Determine the (X, Y) coordinate at the center of the cell enclosing the given text.  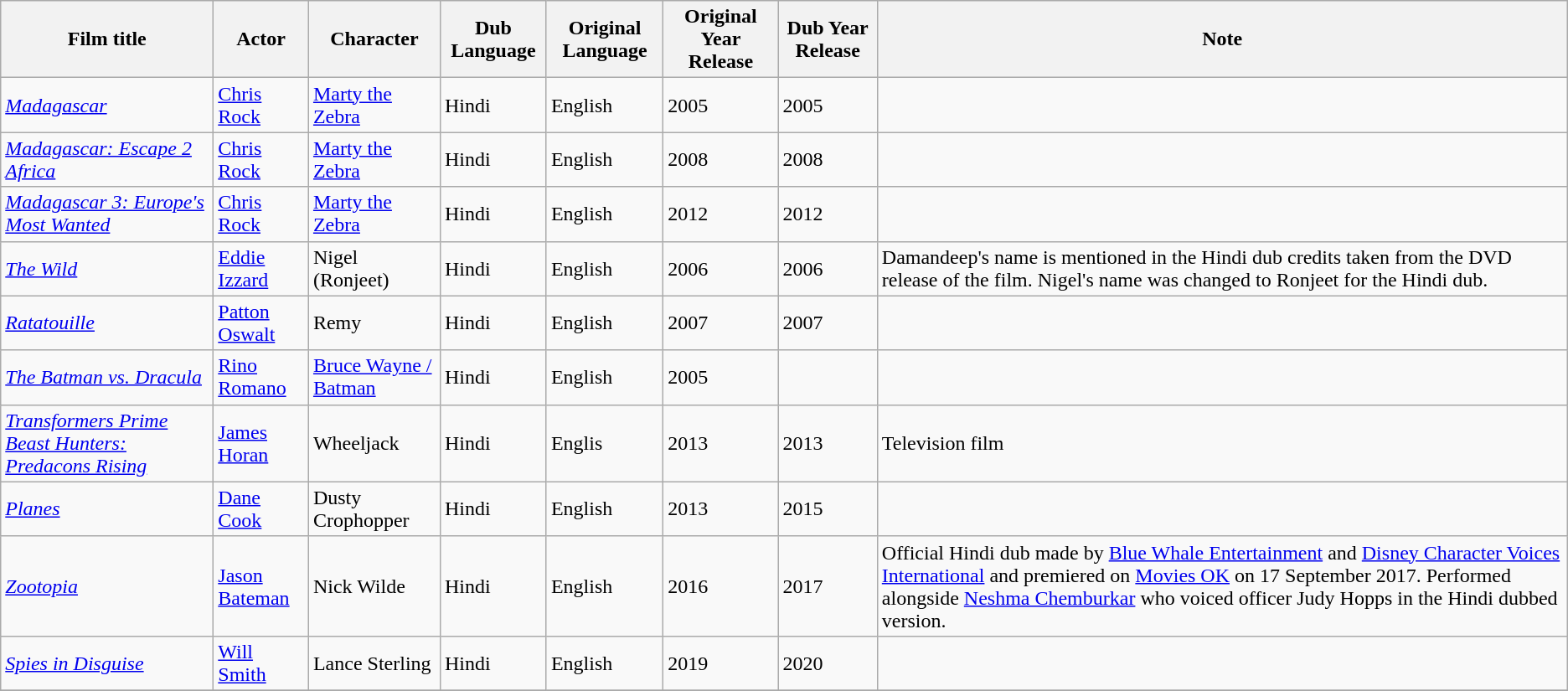
Dub Language (493, 39)
Original Language (605, 39)
Television film (1222, 443)
Zootopia (107, 586)
Will Smith (261, 663)
2019 (720, 663)
2015 (828, 509)
Englis (605, 443)
Bruce Wayne / Batman (374, 377)
Wheeljack (374, 443)
Lance Sterling (374, 663)
The Batman vs. Dracula (107, 377)
Character (374, 39)
Transformers Prime Beast Hunters: Predacons Rising (107, 443)
Dane Cook (261, 509)
Spies in Disguise (107, 663)
James Horan (261, 443)
Original Year Release (720, 39)
2016 (720, 586)
2020 (828, 663)
Eddie Izzard (261, 268)
Madagascar 3: Europe's Most Wanted (107, 214)
Dusty Crophopper (374, 509)
Madagascar (107, 106)
Jason Bateman (261, 586)
The Wild (107, 268)
Film title (107, 39)
Ratatouille (107, 323)
Madagascar: Escape 2 Africa (107, 159)
Damandeep's name is mentioned in the Hindi dub credits taken from the DVD release of the film. Nigel's name was changed to Ronjeet for the Hindi dub. (1222, 268)
Remy (374, 323)
Nigel (Ronjeet) (374, 268)
Actor (261, 39)
Note (1222, 39)
Nick Wilde (374, 586)
Planes (107, 509)
Rino Romano (261, 377)
2017 (828, 586)
Dub Year Release (828, 39)
Patton Oswalt (261, 323)
